Capture the cell that displays the provided text and extract its [X, Y] central coordinate. 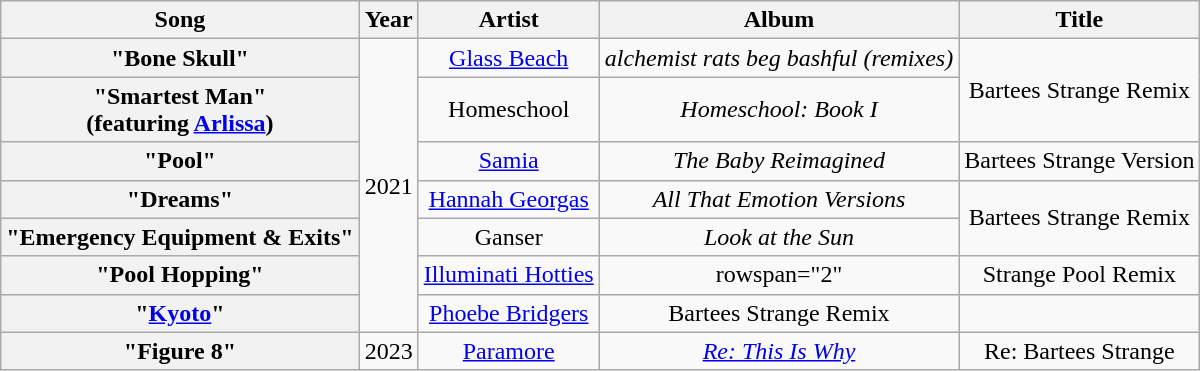
Paramore [508, 351]
Illuminati Hotties [508, 275]
Re: This Is Why [778, 351]
Song [180, 20]
All That Emotion Versions [778, 199]
"Pool" [180, 161]
Hannah Georgas [508, 199]
Look at the Sun [778, 237]
Title [1080, 20]
The Baby Reimagined [778, 161]
Bartees Strange Version [1080, 161]
Re: Bartees Strange [1080, 351]
alchemist rats beg bashful (remixes) [778, 58]
Album [778, 20]
Homeschool: Book I [778, 110]
2023 [388, 351]
Homeschool [508, 110]
rowspan="2" [778, 275]
"Kyoto" [180, 313]
"Emergency Equipment & Exits" [180, 237]
Year [388, 20]
Ganser [508, 237]
Strange Pool Remix [1080, 275]
Phoebe Bridgers [508, 313]
2021 [388, 186]
"Figure 8" [180, 351]
Samia [508, 161]
Artist [508, 20]
"Pool Hopping" [180, 275]
Glass Beach [508, 58]
"Dreams" [180, 199]
"Smartest Man"(featuring Arlissa) [180, 110]
"Bone Skull" [180, 58]
